Extract the (X, Y) coordinate from the center of the cell holding the provided text.  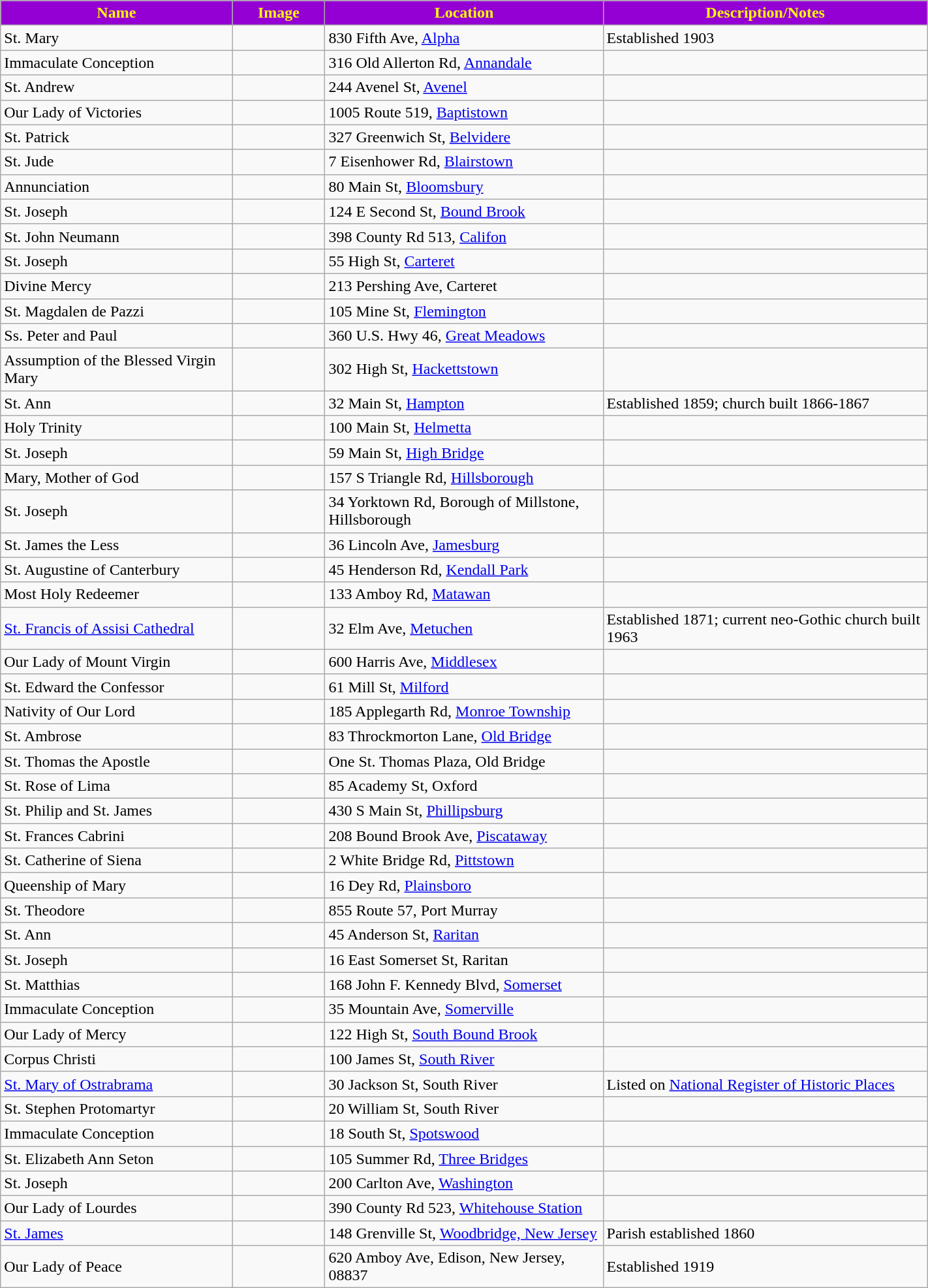
327 Greenwich St, Belvidere (464, 137)
18 South St, Spotswood (464, 1133)
20 William St, South River (464, 1109)
105 Summer Rd, Three Bridges (464, 1158)
Listed on National Register of Historic Places (765, 1084)
Our Lady of Peace (116, 1267)
St. John Neumann (116, 236)
244 Avenel St, Avenel (464, 87)
55 High St, Carteret (464, 261)
Location (464, 13)
122 High St, South Bound Brook (464, 1034)
213 Pershing Ave, Carteret (464, 286)
Our Lady of Mercy (116, 1034)
32 Elm Ave, Metuchen (464, 628)
Description/Notes (765, 13)
Established 1859; church built 1866-1867 (765, 403)
30 Jackson St, South River (464, 1084)
85 Academy St, Oxford (464, 786)
16 East Somerset St, Raritan (464, 960)
208 Bound Brook Ave, Piscataway (464, 836)
St. Stephen Protomartyr (116, 1109)
2 White Bridge Rd, Pittstown (464, 861)
34 Yorktown Rd, Borough of Millstone, Hillsborough (464, 512)
1005 Route 519, Baptistown (464, 112)
302 High St, Hackettstown (464, 369)
Image (279, 13)
855 Route 57, Port Murray (464, 910)
Our Lady of Victories (116, 112)
Our Lady of Lourdes (116, 1208)
St. Francis of Assisi Cathedral (116, 628)
Established 1871; current neo-Gothic church built 1963 (765, 628)
St. Ambrose (116, 736)
32 Main St, Hampton (464, 403)
Corpus Christi (116, 1059)
Assumption of the Blessed Virgin Mary (116, 369)
St. James the Less (116, 545)
83 Throckmorton Lane, Old Bridge (464, 736)
St. Jude (116, 162)
45 Anderson St, Raritan (464, 935)
St. Edward the Confessor (116, 686)
61 Mill St, Milford (464, 686)
200 Carlton Ave, Washington (464, 1184)
St. Theodore (116, 910)
St. Magdalen de Pazzi (116, 311)
St. James (116, 1233)
St. Thomas the Apostle (116, 761)
St. Catherine of Siena (116, 861)
Queenship of Mary (116, 885)
Established 1919 (765, 1267)
Parish established 1860 (765, 1233)
830 Fifth Ave, Alpha (464, 38)
157 S Triangle Rd, Hillsborough (464, 478)
16 Dey Rd, Plainsboro (464, 885)
105 Mine St, Flemington (464, 311)
59 Main St, High Bridge (464, 453)
80 Main St, Bloomsbury (464, 187)
620 Amboy Ave, Edison, New Jersey, 08837 (464, 1267)
398 County Rd 513, Califon (464, 236)
360 U.S. Hwy 46, Great Meadows (464, 336)
Annunciation (116, 187)
St. Elizabeth Ann Seton (116, 1158)
Ss. Peter and Paul (116, 336)
35 Mountain Ave, Somerville (464, 1009)
430 S Main St, Phillipsburg (464, 811)
St. Mary (116, 38)
Mary, Mother of God (116, 478)
390 County Rd 523, Whitehouse Station (464, 1208)
Nativity of Our Lord (116, 711)
36 Lincoln Ave, Jamesburg (464, 545)
Most Holy Redeemer (116, 594)
St. Frances Cabrini (116, 836)
100 James St, South River (464, 1059)
Holy Trinity (116, 428)
133 Amboy Rd, Matawan (464, 594)
185 Applegarth Rd, Monroe Township (464, 711)
316 Old Allerton Rd, Annandale (464, 63)
St. Augustine of Canterbury (116, 570)
100 Main St, Helmetta (464, 428)
Name (116, 13)
One St. Thomas Plaza, Old Bridge (464, 761)
45 Henderson Rd, Kendall Park (464, 570)
148 Grenville St, Woodbridge, New Jersey (464, 1233)
168 John F. Kennedy Blvd, Somerset (464, 985)
St. Rose of Lima (116, 786)
7 Eisenhower Rd, Blairstown (464, 162)
St. Matthias (116, 985)
St. Mary of Ostrabrama (116, 1084)
St. Andrew (116, 87)
Our Lady of Mount Virgin (116, 662)
St. Philip and St. James (116, 811)
Divine Mercy (116, 286)
600 Harris Ave, Middlesex (464, 662)
Established 1903 (765, 38)
124 E Second St, Bound Brook (464, 211)
St. Patrick (116, 137)
